Return the [X, Y] coordinate for the center point of the cell that contains the specified text.  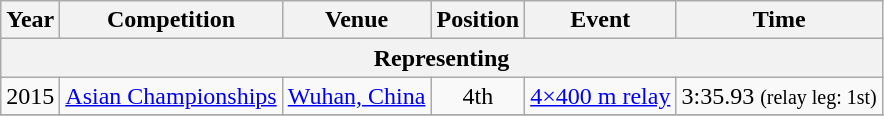
4×400 m relay [600, 96]
Wuhan, China [356, 96]
Time [779, 20]
3:35.93 (relay leg: 1st) [779, 96]
Position [478, 20]
Venue [356, 20]
4th [478, 96]
Year [30, 20]
Event [600, 20]
2015 [30, 96]
Asian Championships [171, 96]
Representing [442, 58]
Competition [171, 20]
